Pinpoint the cell where the given text exists, returning its (X, Y) midpoint coordinate. 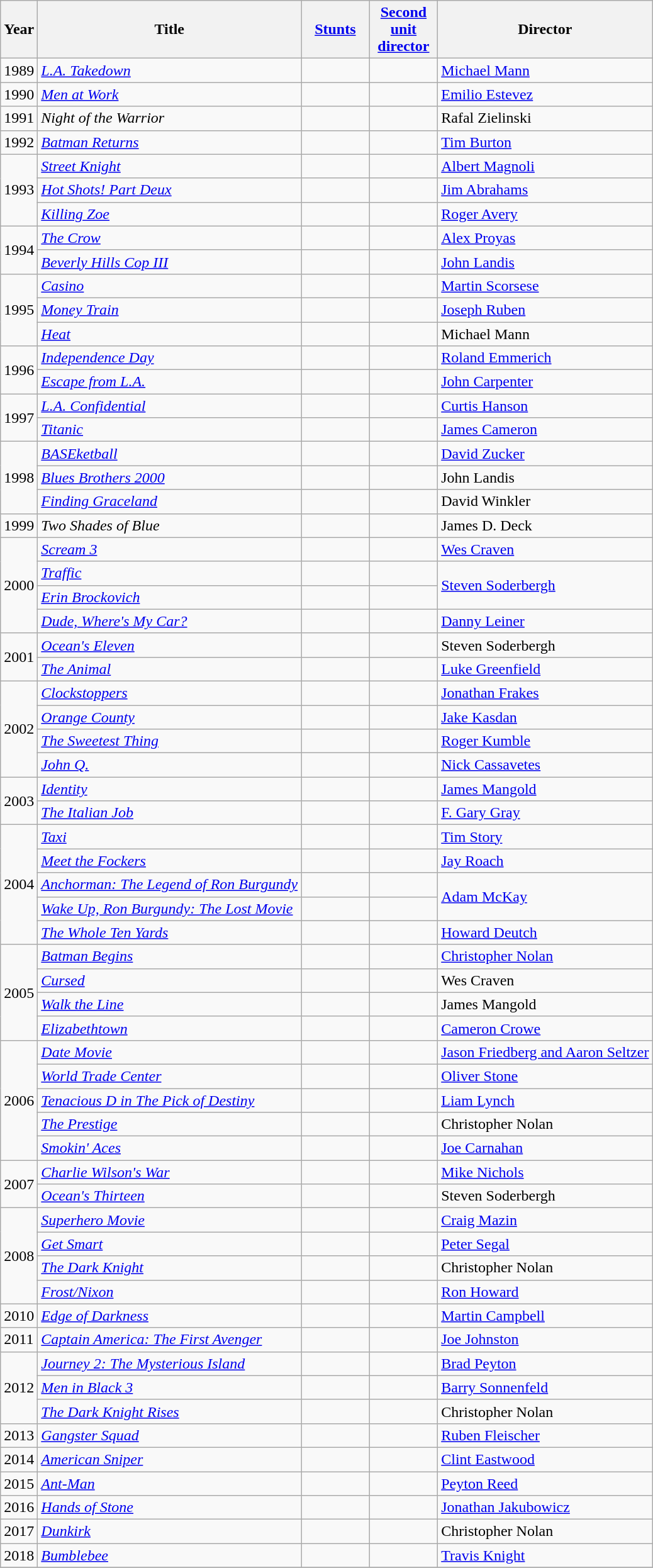
The Sweetest Thing (170, 741)
Travis Knight (545, 1555)
Ocean's Eleven (170, 645)
Batman Begins (170, 956)
James Cameron (545, 430)
Batman Returns (170, 142)
2015 (19, 1483)
James D. Deck (545, 525)
Hot Shots! Part Deux (170, 190)
Joseph Ruben (545, 310)
Director (545, 30)
F. Gary Gray (545, 813)
Ocean's Thirteen (170, 1196)
2017 (19, 1532)
1993 (19, 190)
1990 (19, 94)
Liam Lynch (545, 1100)
2014 (19, 1459)
The Italian Job (170, 813)
Nick Cassavetes (545, 765)
Roger Kumble (545, 741)
Gangster Squad (170, 1435)
The Whole Ten Yards (170, 932)
Cursed (170, 980)
Get Smart (170, 1244)
1994 (19, 250)
Independence Day (170, 358)
Joe Carnahan (545, 1148)
The Dark Knight Rises (170, 1411)
Emilio Estevez (545, 94)
The Prestige (170, 1124)
David Zucker (545, 454)
2008 (19, 1256)
Title (170, 30)
Jay Roach (545, 861)
2003 (19, 801)
Second unit director (404, 30)
Peyton Reed (545, 1483)
Joe Johnston (545, 1340)
Year (19, 30)
Jim Abrahams (545, 190)
Jonathan Jakubowicz (545, 1508)
1989 (19, 70)
Money Train (170, 310)
Mike Nichols (545, 1172)
Men at Work (170, 94)
Escape from L.A. (170, 382)
Ron Howard (545, 1292)
L.A. Takedown (170, 70)
Titanic (170, 430)
Wake Up, Ron Burgundy: The Lost Movie (170, 909)
The Crow (170, 238)
Roger Avery (545, 214)
Heat (170, 334)
John Carpenter (545, 382)
Craig Mazin (545, 1220)
Walk the Line (170, 1004)
John Q. (170, 765)
Hands of Stone (170, 1508)
Brad Peyton (545, 1364)
2010 (19, 1316)
Identity (170, 789)
2011 (19, 1340)
World Trade Center (170, 1076)
Tim Burton (545, 142)
Casino (170, 286)
1991 (19, 118)
Martin Campbell (545, 1316)
1992 (19, 142)
Dude, Where's My Car? (170, 621)
Rafal Zielinski (545, 118)
Adam McKay (545, 897)
Dunkirk (170, 1532)
Orange County (170, 717)
2000 (19, 585)
Erin Brockovich (170, 597)
Jake Kasdan (545, 717)
Oliver Stone (545, 1076)
The Animal (170, 669)
Ant-Man (170, 1483)
Alex Proyas (545, 238)
Tim Story (545, 837)
Curtis Hanson (545, 406)
Killing Zoe (170, 214)
Anchorman: The Legend of Ron Burgundy (170, 885)
Men in Black 3 (170, 1387)
Jason Friedberg and Aaron Seltzer (545, 1052)
Barry Sonnenfeld (545, 1387)
Martin Scorsese (545, 286)
Smokin' Aces (170, 1148)
1998 (19, 478)
Scream 3 (170, 549)
Clockstoppers (170, 693)
Traffic (170, 573)
2004 (19, 885)
2001 (19, 657)
2016 (19, 1508)
The Dark Knight (170, 1268)
David Winkler (545, 501)
1999 (19, 525)
Street Knight (170, 166)
Edge of Darkness (170, 1316)
2005 (19, 992)
2007 (19, 1184)
Journey 2: The Mysterious Island (170, 1364)
Captain America: The First Avenger (170, 1340)
Peter Segal (545, 1244)
Two Shades of Blue (170, 525)
Night of the Warrior (170, 118)
1997 (19, 418)
Elizabethtown (170, 1028)
2012 (19, 1387)
Ruben Fleischer (545, 1435)
American Sniper (170, 1459)
Tenacious D in The Pick of Destiny (170, 1100)
Luke Greenfield (545, 669)
Stunts (336, 30)
Danny Leiner (545, 621)
2002 (19, 729)
L.A. Confidential (170, 406)
Taxi (170, 837)
Clint Eastwood (545, 1459)
BASEketball (170, 454)
Roland Emmerich (545, 358)
2006 (19, 1100)
Frost/Nixon (170, 1292)
Bumblebee (170, 1555)
Cameron Crowe (545, 1028)
Albert Magnoli (545, 166)
Blues Brothers 2000 (170, 478)
1996 (19, 370)
Jonathan Frakes (545, 693)
Charlie Wilson's War (170, 1172)
1995 (19, 310)
Meet the Fockers (170, 861)
Beverly Hills Cop III (170, 262)
Howard Deutch (545, 932)
2018 (19, 1555)
Date Movie (170, 1052)
Superhero Movie (170, 1220)
2013 (19, 1435)
Finding Graceland (170, 501)
